Output the [x, y] coordinate of the center of the cell containing the given text.  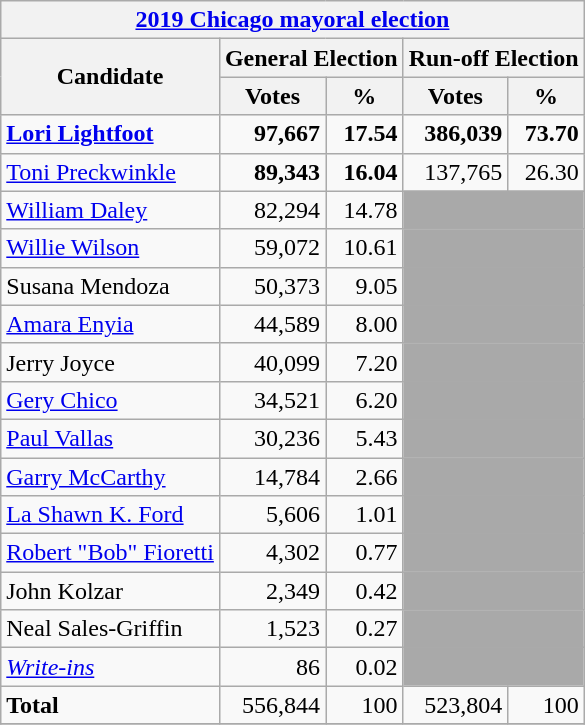
86 [272, 667]
40,099 [272, 362]
97,667 [272, 134]
Susana Mendoza [110, 286]
William Daley [110, 210]
30,236 [272, 438]
Toni Preckwinkle [110, 172]
14.78 [365, 210]
137,765 [456, 172]
2,349 [272, 591]
386,039 [456, 134]
14,784 [272, 477]
Total [110, 705]
Jerry Joyce [110, 362]
8.00 [365, 324]
0.27 [365, 629]
523,804 [456, 705]
Willie Wilson [110, 248]
Run-off Election [494, 58]
General Election [311, 58]
50,373 [272, 286]
2019 Chicago mayoral election [292, 20]
26.30 [546, 172]
0.77 [365, 553]
7.20 [365, 362]
9.05 [365, 286]
0.02 [365, 667]
1,523 [272, 629]
2.66 [365, 477]
Lori Lightfoot [110, 134]
17.54 [365, 134]
6.20 [365, 400]
16.04 [365, 172]
Robert "Bob" Fioretti [110, 553]
0.42 [365, 591]
Gery Chico [110, 400]
44,589 [272, 324]
59,072 [272, 248]
73.70 [546, 134]
1.01 [365, 515]
Neal Sales-Griffin [110, 629]
89,343 [272, 172]
556,844 [272, 705]
Amara Enyia [110, 324]
John Kolzar [110, 591]
Candidate [110, 77]
10.61 [365, 248]
Write-ins [110, 667]
La Shawn K. Ford [110, 515]
5.43 [365, 438]
34,521 [272, 400]
82,294 [272, 210]
5,606 [272, 515]
4,302 [272, 553]
Paul Vallas [110, 438]
Garry McCarthy [110, 477]
